Find where the given text appears and provide that cell's center as (X, Y) coordinate. 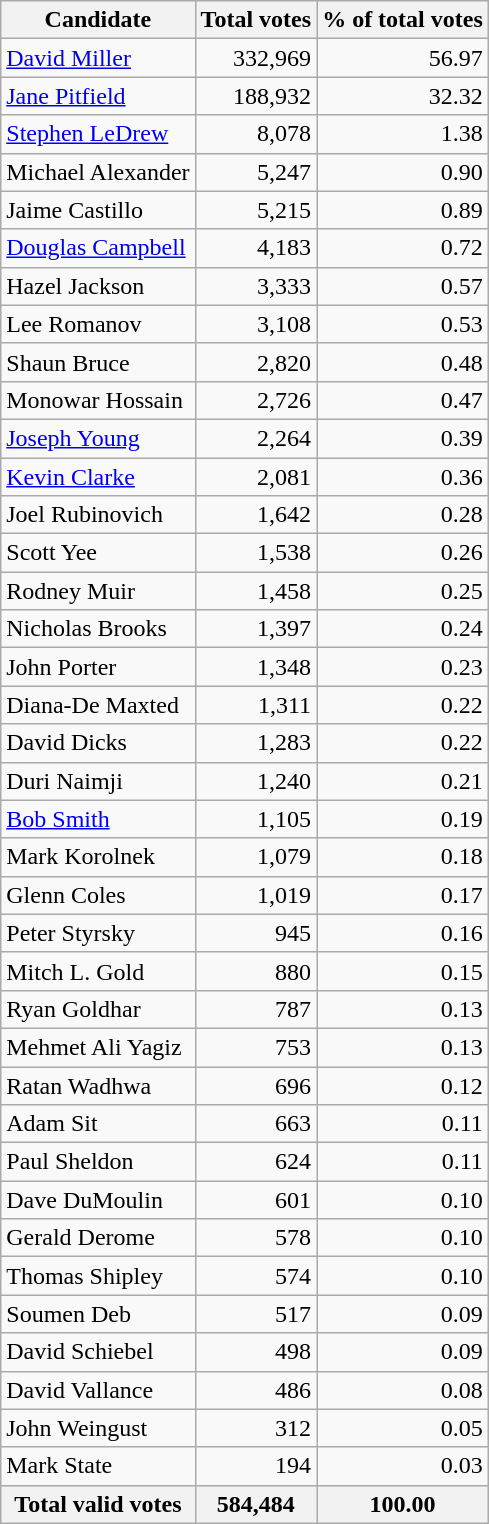
Paul Sheldon (98, 1162)
0.26 (403, 553)
601 (256, 1200)
Candidate (98, 20)
880 (256, 971)
8,078 (256, 134)
194 (256, 1466)
3,333 (256, 286)
0.28 (403, 515)
1.38 (403, 134)
0.47 (403, 400)
0.15 (403, 971)
Lee Romanov (98, 324)
1,240 (256, 781)
0.12 (403, 1085)
0.08 (403, 1390)
Peter Styrsky (98, 933)
0.17 (403, 895)
Mark State (98, 1466)
517 (256, 1314)
Scott Yee (98, 553)
486 (256, 1390)
Gerald Derome (98, 1238)
Joseph Young (98, 438)
0.23 (403, 667)
0.24 (403, 629)
0.19 (403, 819)
0.05 (403, 1428)
0.36 (403, 477)
John Porter (98, 667)
0.90 (403, 172)
Soumen Deb (98, 1314)
32.32 (403, 96)
696 (256, 1085)
0.89 (403, 210)
Duri Naimji (98, 781)
Mark Korolnek (98, 857)
1,019 (256, 895)
Mitch L. Gold (98, 971)
Ryan Goldhar (98, 1009)
584,484 (256, 1504)
Total valid votes (98, 1504)
Stephen LeDrew (98, 134)
% of total votes (403, 20)
0.53 (403, 324)
578 (256, 1238)
Nicholas Brooks (98, 629)
1,397 (256, 629)
Jaime Castillo (98, 210)
945 (256, 933)
0.18 (403, 857)
0.48 (403, 362)
David Vallance (98, 1390)
1,283 (256, 743)
John Weingust (98, 1428)
100.00 (403, 1504)
0.21 (403, 781)
1,348 (256, 667)
1,105 (256, 819)
2,726 (256, 400)
753 (256, 1047)
1,079 (256, 857)
Thomas Shipley (98, 1276)
3,108 (256, 324)
0.57 (403, 286)
5,215 (256, 210)
1,311 (256, 705)
Joel Rubinovich (98, 515)
5,247 (256, 172)
574 (256, 1276)
Douglas Campbell (98, 248)
Michael Alexander (98, 172)
2,820 (256, 362)
56.97 (403, 58)
Dave DuMoulin (98, 1200)
188,932 (256, 96)
0.16 (403, 933)
Ratan Wadhwa (98, 1085)
1,458 (256, 591)
Jane Pitfield (98, 96)
David Dicks (98, 743)
Shaun Bruce (98, 362)
Bob Smith (98, 819)
Diana-De Maxted (98, 705)
332,969 (256, 58)
2,264 (256, 438)
Kevin Clarke (98, 477)
663 (256, 1124)
Adam Sit (98, 1124)
Total votes (256, 20)
2,081 (256, 477)
1,538 (256, 553)
Glenn Coles (98, 895)
David Schiebel (98, 1352)
498 (256, 1352)
787 (256, 1009)
Monowar Hossain (98, 400)
624 (256, 1162)
1,642 (256, 515)
David Miller (98, 58)
4,183 (256, 248)
Rodney Muir (98, 591)
Mehmet Ali Yagiz (98, 1047)
0.03 (403, 1466)
0.25 (403, 591)
0.39 (403, 438)
312 (256, 1428)
0.72 (403, 248)
Hazel Jackson (98, 286)
